For the text-containing cell, return its midpoint in (X, Y) coordinate format. 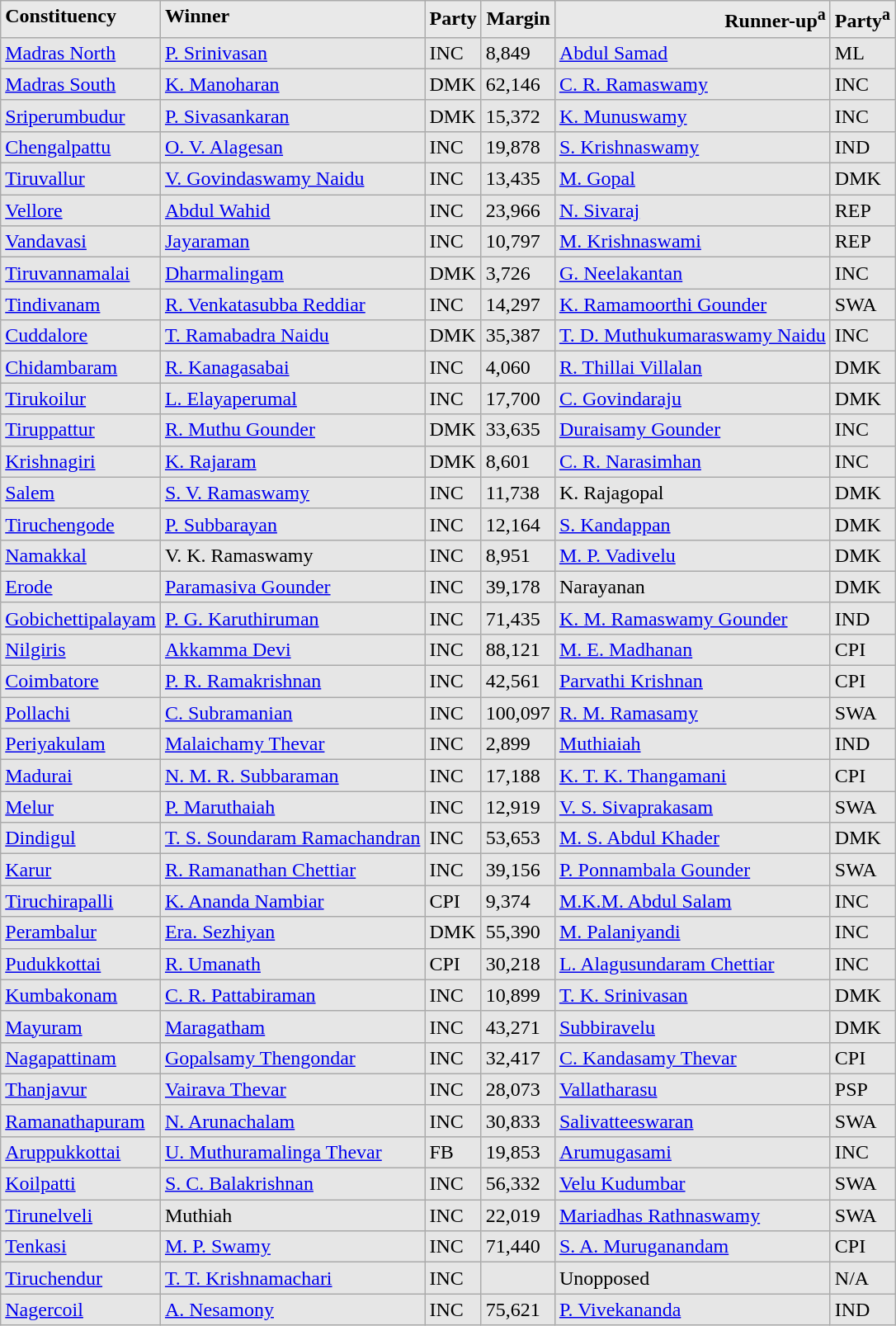
K. Rajaram (292, 461)
G. Neelakantan (692, 273)
30,218 (518, 964)
Arumugasami (692, 1152)
Abdul Samad (692, 53)
100,097 (518, 713)
Periyakulam (81, 744)
P. Ponnambala Gounder (692, 870)
Vellore (81, 210)
28,073 (518, 1089)
Tirukoilur (81, 399)
17,188 (518, 776)
P. R. Ramakrishnan (292, 682)
Winner (292, 20)
Paramasiva Gounder (292, 587)
K. Munuswamy (692, 116)
12,919 (518, 807)
M. S. Abdul Khader (692, 838)
S. V. Ramaswamy (292, 493)
14,297 (518, 304)
Vallatharasu (692, 1089)
13,435 (518, 179)
Gobichettipalayam (81, 618)
Salem (81, 493)
P. G. Karuthiruman (292, 618)
K. Ramamoorthi Gounder (692, 304)
S. C. Balakrishnan (292, 1184)
N. Arunachalam (292, 1121)
Sriperumbudur (81, 116)
Pollachi (81, 713)
9,374 (518, 901)
Chidambaram (81, 367)
Krishnagiri (81, 461)
Tiruvannamalai (81, 273)
19,853 (518, 1152)
Muthiaiah (692, 744)
P. Vivekananda (692, 1309)
Cuddalore (81, 336)
K. T. K. Thangamani (692, 776)
Margin (518, 20)
53,653 (518, 838)
V. K. Ramaswamy (292, 555)
C. Subramanian (292, 713)
4,060 (518, 367)
M. Palaniyandi (692, 932)
Muthiah (292, 1215)
Madurai (81, 776)
Thanjavur (81, 1089)
Runner-upa (692, 20)
32,417 (518, 1058)
10,797 (518, 242)
Subbiravelu (692, 1026)
Dindigul (81, 838)
71,440 (518, 1247)
Kumbakonam (81, 995)
17,700 (518, 399)
R. Ramanathan Chettiar (292, 870)
75,621 (518, 1309)
Aruppukkottai (81, 1152)
C. Kandasamy Thevar (692, 1058)
Coimbatore (81, 682)
Ramanathapuram (81, 1121)
R. Thillai Villalan (692, 367)
L. Elayaperumal (292, 399)
43,271 (518, 1026)
P. Srinivasan (292, 53)
42,561 (518, 682)
S. A. Muruganandam (692, 1247)
C. R. Narasimhan (692, 461)
Vairava Thevar (292, 1089)
56,332 (518, 1184)
Parvathi Krishnan (692, 682)
K. M. Ramaswamy Gounder (692, 618)
V. S. Sivaprakasam (692, 807)
12,164 (518, 524)
Akkamma Devi (292, 649)
U. Muthuramalinga Thevar (292, 1152)
30,833 (518, 1121)
R. M. Ramasamy (692, 713)
19,878 (518, 147)
Melur (81, 807)
R. Venkatasubba Reddiar (292, 304)
PSP (862, 1089)
Tiruchirapalli (81, 901)
P. Subbarayan (292, 524)
M. Gopal (692, 179)
Mayuram (81, 1026)
35,387 (518, 336)
Tiruppattur (81, 430)
Namakkal (81, 555)
C. R. Ramaswamy (692, 84)
Tirunelveli (81, 1215)
Maragatham (292, 1026)
Koilpatti (81, 1184)
M. Krishnaswami (692, 242)
T. Ramabadra Naidu (292, 336)
P. Maruthaiah (292, 807)
Unopposed (692, 1278)
P. Sivasankaran (292, 116)
22,019 (518, 1215)
R. Kanagasabai (292, 367)
Salivatteeswaran (692, 1121)
Mariadhas Rathnaswamy (692, 1215)
M. P. Vadivelu (692, 555)
23,966 (518, 210)
Gopalsamy Thengondar (292, 1058)
39,156 (518, 870)
Madras North (81, 53)
3,726 (518, 273)
Duraisamy Gounder (692, 430)
39,178 (518, 587)
Tindivanam (81, 304)
Jayaraman (292, 242)
8,601 (518, 461)
10,899 (518, 995)
Chengalpattu (81, 147)
R. Umanath (292, 964)
Velu Kudumbar (692, 1184)
Narayanan (692, 587)
88,121 (518, 649)
C. Govindaraju (692, 399)
S. Krishnaswamy (692, 147)
O. V. Alagesan (292, 147)
Tiruchendur (81, 1278)
Malaichamy Thevar (292, 744)
Vandavasi (81, 242)
T. S. Soundaram Ramachandran (292, 838)
Tenkasi (81, 1247)
71,435 (518, 618)
Karur (81, 870)
33,635 (518, 430)
Era. Sezhiyan (292, 932)
N. M. R. Subbaraman (292, 776)
8,951 (518, 555)
Erode (81, 587)
L. Alagusundaram Chettiar (692, 964)
C. R. Pattabiraman (292, 995)
Abdul Wahid (292, 210)
Dharmalingam (292, 273)
Tiruvallur (81, 179)
R. Muthu Gounder (292, 430)
K. Ananda Nambiar (292, 901)
M.K.M. Abdul Salam (692, 901)
M. P. Swamy (292, 1247)
Nilgiris (81, 649)
Pudukkottai (81, 964)
Partya (862, 20)
55,390 (518, 932)
FB (453, 1152)
Madras South (81, 84)
T. D. Muthukumaraswamy Naidu (692, 336)
62,146 (518, 84)
Nagapattinam (81, 1058)
M. E. Madhanan (692, 649)
Perambalur (81, 932)
T. T. Krishnamachari (292, 1278)
K. Rajagopal (692, 493)
ML (862, 53)
K. Manoharan (292, 84)
2,899 (518, 744)
Tiruchengode (81, 524)
8,849 (518, 53)
N. Sivaraj (692, 210)
A. Nesamony (292, 1309)
N/A (862, 1278)
15,372 (518, 116)
11,738 (518, 493)
Party (453, 20)
S. Kandappan (692, 524)
T. K. Srinivasan (692, 995)
Constituency (81, 20)
Nagercoil (81, 1309)
V. Govindaswamy Naidu (292, 179)
